Identify which cell holds the provided text, then report its (x, y) central coordinate. 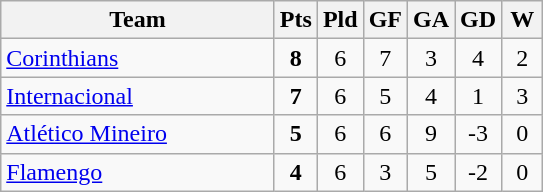
-3 (478, 134)
2 (522, 58)
GD (478, 20)
W (522, 20)
Internacional (138, 96)
Pts (296, 20)
Corinthians (138, 58)
GA (432, 20)
GF (385, 20)
1 (478, 96)
Flamengo (138, 172)
-2 (478, 172)
9 (432, 134)
8 (296, 58)
Atlético Mineiro (138, 134)
Team (138, 20)
Pld (340, 20)
